Output the [X, Y] coordinate of the center of the cell containing the given text.  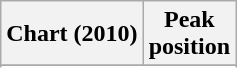
Peakposition [189, 34]
Chart (2010) [72, 34]
